Output the [X, Y] coordinate of the center of the cell containing the given text.  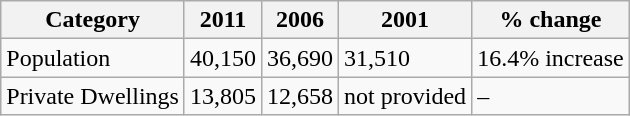
not provided [406, 96]
% change [551, 20]
2006 [300, 20]
Population [93, 58]
Category [93, 20]
16.4% increase [551, 58]
– [551, 96]
40,150 [222, 58]
Private Dwellings [93, 96]
2011 [222, 20]
2001 [406, 20]
31,510 [406, 58]
12,658 [300, 96]
36,690 [300, 58]
13,805 [222, 96]
